Detect which cell encompasses the target text, then output its [x, y] center coordinate. 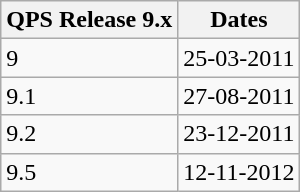
27-08-2011 [239, 96]
9.1 [90, 96]
25-03-2011 [239, 58]
23-12-2011 [239, 134]
9.2 [90, 134]
Dates [239, 20]
9.5 [90, 172]
12-11-2012 [239, 172]
QPS Release 9.x [90, 20]
9 [90, 58]
